Pinpoint the cell where the given text exists, returning its (X, Y) midpoint coordinate. 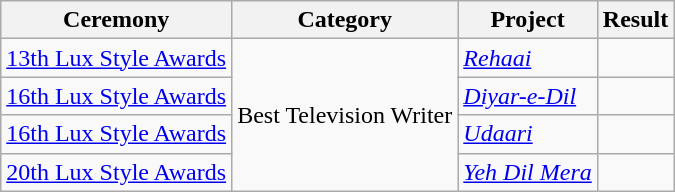
13th Lux Style Awards (116, 58)
Rehaai (528, 58)
Udaari (528, 134)
Category (345, 20)
Yeh Dil Mera (528, 172)
Ceremony (116, 20)
Project (528, 20)
Best Television Writer (345, 115)
20th Lux Style Awards (116, 172)
Diyar-e-Dil (528, 96)
Result (635, 20)
